Output the (x, y) coordinate of the center of the cell containing the given text.  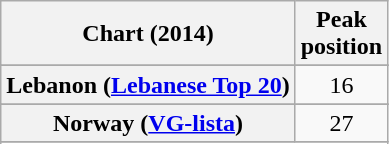
27 (341, 123)
Chart (2014) (148, 34)
Peakposition (341, 34)
16 (341, 85)
Lebanon (Lebanese Top 20) (148, 85)
Norway (VG-lista) (148, 123)
